Determine the (x, y) coordinate at the center of the cell enclosing the given text.  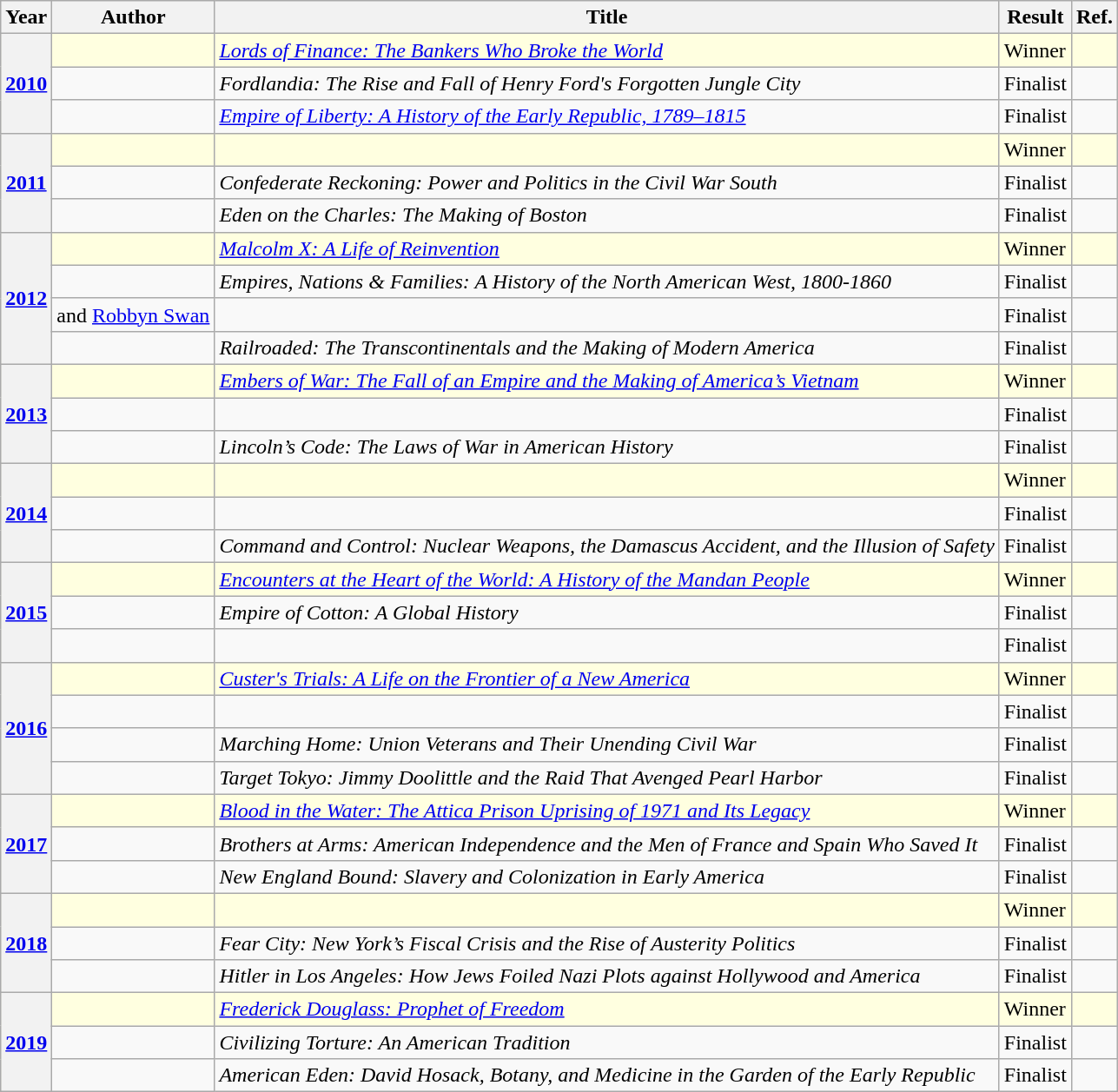
Embers of War: The Fall of an Empire and the Making of America’s Vietnam (606, 381)
Brothers at Arms: American Independence and the Men of France and Spain Who Saved It (606, 844)
Lords of Finance: The Bankers Who Broke the World (606, 50)
2010 (26, 83)
Empire of Liberty: A History of the Early Republic, 1789–1815 (606, 116)
2014 (26, 513)
Encounters at the Heart of the World: A History of the Mandan People (606, 579)
2019 (26, 1042)
Title (606, 17)
2016 (26, 728)
Custer's Trials: A Life on the Frontier of a New America (606, 678)
2012 (26, 298)
Command and Control: Nuclear Weapons, the Damascus Accident, and the Illusion of Safety (606, 546)
Railroaded: The Transcontinentals and the Making of Modern America (606, 347)
Lincoln’s Code: The Laws of War in American History (606, 447)
and Robbyn Swan (134, 314)
2017 (26, 844)
Year (26, 17)
2018 (26, 943)
Confederate Reckoning: Power and Politics in the Civil War South (606, 182)
Author (134, 17)
2011 (26, 182)
Hitler in Los Angeles: How Jews Foiled Nazi Plots against Hollywood and America (606, 976)
Blood in the Water: The Attica Prison Uprising of 1971 and Its Legacy (606, 811)
2013 (26, 414)
Frederick Douglass: Prophet of Freedom (606, 1009)
Result (1035, 17)
Ref. (1095, 17)
2015 (26, 612)
Civilizing Torture: An American Tradition (606, 1042)
Empires, Nations & Families: A History of the North American West, 1800-1860 (606, 281)
Malcolm X: A Life of Reinvention (606, 248)
New England Bound: Slavery and Colonization in Early America (606, 877)
American Eden: David Hosack, Botany, and Medicine in the Garden of the Early Republic (606, 1075)
Target Tokyo: Jimmy Doolittle and the Raid That Avenged Pearl Harbor (606, 778)
Empire of Cotton: A Global History (606, 612)
Fordlandia: The Rise and Fall of Henry Ford's Forgotten Jungle City (606, 83)
Marching Home: Union Veterans and Their Unending Civil War (606, 745)
Fear City: New York’s Fiscal Crisis and the Rise of Austerity Politics (606, 943)
Eden on the Charles: The Making of Boston (606, 215)
